Determine the [x, y] coordinate at the center of the cell enclosing the given text.  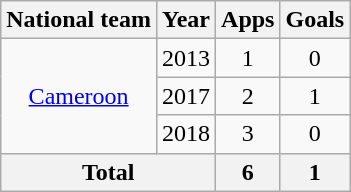
Cameroon [79, 96]
Total [108, 172]
Year [186, 20]
Goals [315, 20]
3 [248, 134]
6 [248, 172]
National team [79, 20]
2017 [186, 96]
2 [248, 96]
2018 [186, 134]
Apps [248, 20]
2013 [186, 58]
